Output the [X, Y] coordinate of the center of the cell containing the given text.  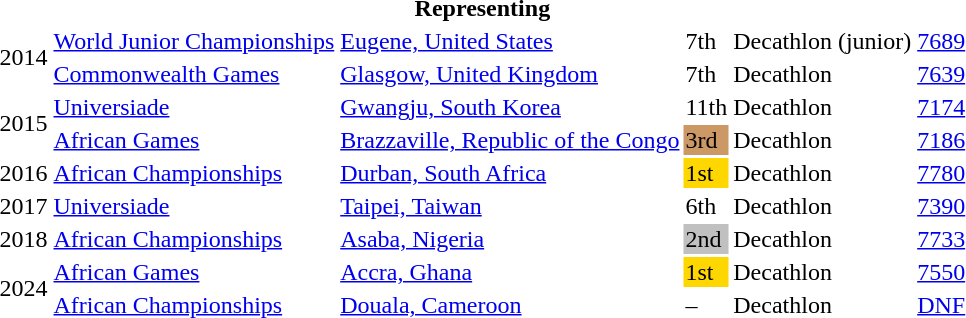
6th [706, 206]
Commonwealth Games [194, 74]
Brazzaville, Republic of the Congo [510, 140]
Gwangju, South Korea [510, 107]
Durban, South Africa [510, 173]
World Junior Championships [194, 41]
11th [706, 107]
3rd [706, 140]
Decathlon (junior) [822, 41]
Glasgow, United Kingdom [510, 74]
2nd [706, 239]
Asaba, Nigeria [510, 239]
Accra, Ghana [510, 272]
Eugene, United States [510, 41]
Taipei, Taiwan [510, 206]
